For the text-containing cell, return its midpoint in [X, Y] coordinate format. 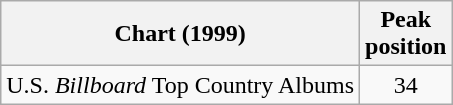
U.S. Billboard Top Country Albums [180, 85]
34 [406, 85]
Chart (1999) [180, 34]
Peakposition [406, 34]
